For the text-containing cell, return its midpoint in (x, y) coordinate format. 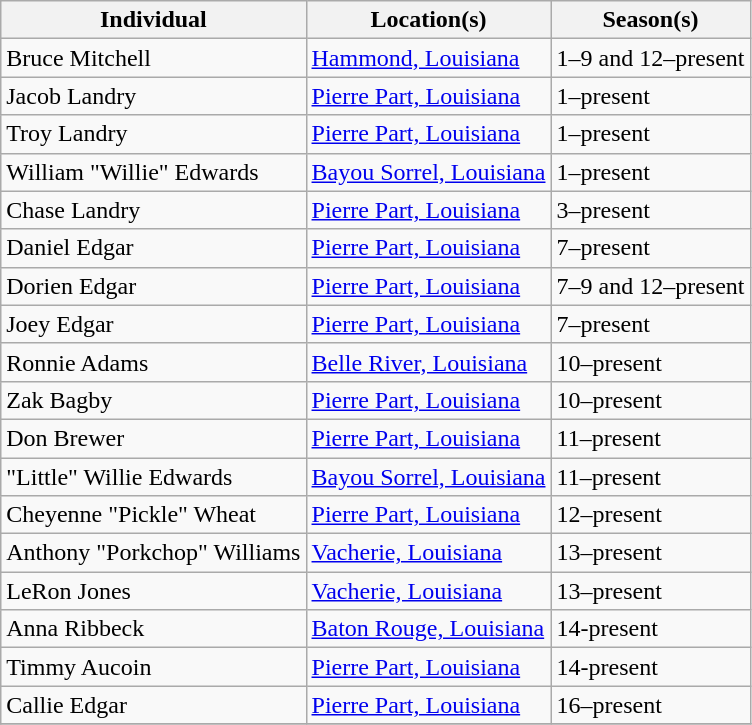
LeRon Jones (154, 591)
Location(s) (428, 20)
3–present (650, 210)
Individual (154, 20)
Cheyenne "Pickle" Wheat (154, 515)
Chase Landry (154, 210)
Daniel Edgar (154, 248)
Hammond, Louisiana (428, 58)
Belle River, Louisiana (428, 362)
Troy Landry (154, 134)
Don Brewer (154, 438)
Jacob Landry (154, 96)
Joey Edgar (154, 324)
Anthony "Porkchop" Williams (154, 553)
Zak Bagby (154, 400)
"Little" Willie Edwards (154, 477)
Baton Rouge, Louisiana (428, 629)
Callie Edgar (154, 705)
Ronnie Adams (154, 362)
Anna Ribbeck (154, 629)
16–present (650, 705)
1–9 and 12–present (650, 58)
7–9 and 12–present (650, 286)
12–present (650, 515)
Season(s) (650, 20)
William "Willie" Edwards (154, 172)
Timmy Aucoin (154, 667)
Bruce Mitchell (154, 58)
Dorien Edgar (154, 286)
